Locate the cell with the specified text and output its [x, y] center coordinate. 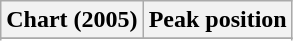
Peak position [218, 20]
Chart (2005) [72, 20]
